Locate the cell with the specified text and output its [X, Y] center coordinate. 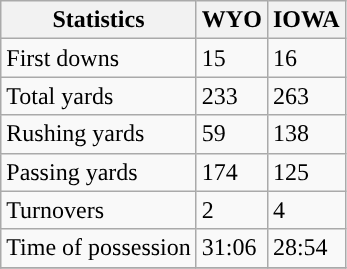
15 [232, 58]
59 [232, 134]
WYO [232, 20]
IOWA [306, 20]
31:06 [232, 248]
Turnovers [99, 210]
Rushing yards [99, 134]
Passing yards [99, 172]
4 [306, 210]
125 [306, 172]
233 [232, 96]
28:54 [306, 248]
2 [232, 210]
138 [306, 134]
174 [232, 172]
First downs [99, 58]
Time of possession [99, 248]
16 [306, 58]
263 [306, 96]
Total yards [99, 96]
Statistics [99, 20]
